Extract the [X, Y] coordinate from the center of the cell holding the provided text.  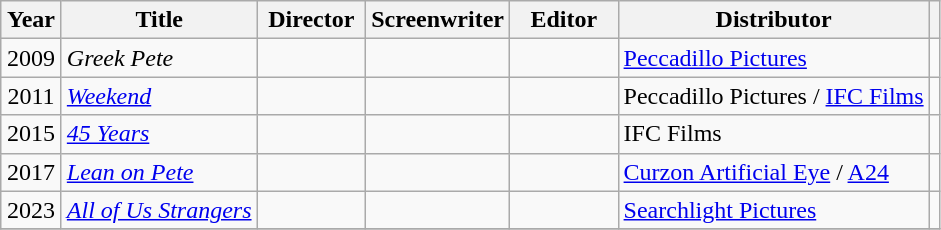
2011 [32, 96]
Distributor [774, 20]
2023 [32, 210]
Editor [564, 20]
Greek Pete [159, 58]
Screenwriter [438, 20]
IFC Films [774, 134]
Year [32, 20]
2015 [32, 134]
Peccadillo Pictures / IFC Films [774, 96]
2017 [32, 172]
Director [312, 20]
Weekend [159, 96]
Title [159, 20]
Curzon Artificial Eye / A24 [774, 172]
2009 [32, 58]
45 Years [159, 134]
Searchlight Pictures [774, 210]
Lean on Pete [159, 172]
All of Us Strangers [159, 210]
Peccadillo Pictures [774, 58]
